Search for the cell housing the specified text and yield its [X, Y] center coordinate. 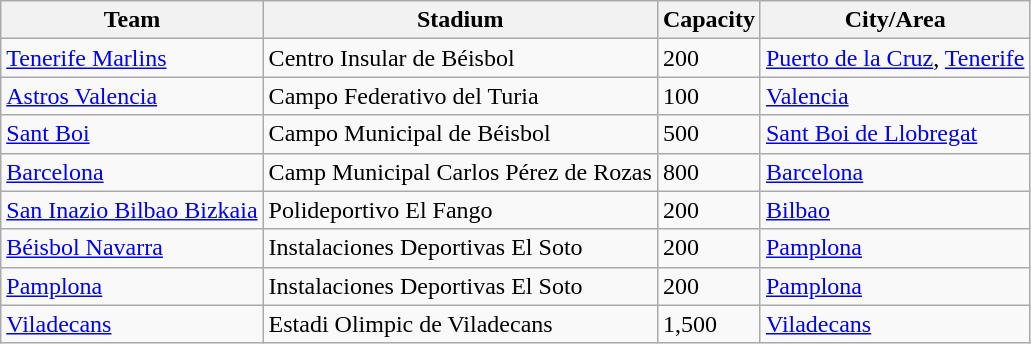
Campo Municipal de Béisbol [460, 134]
500 [708, 134]
100 [708, 96]
Centro Insular de Béisbol [460, 58]
Stadium [460, 20]
Béisbol Navarra [132, 248]
Sant Boi [132, 134]
Sant Boi de Llobregat [895, 134]
San Inazio Bilbao Bizkaia [132, 210]
Bilbao [895, 210]
Tenerife Marlins [132, 58]
Astros Valencia [132, 96]
City/Area [895, 20]
1,500 [708, 324]
Team [132, 20]
Capacity [708, 20]
Camp Municipal Carlos Pérez de Rozas [460, 172]
Valencia [895, 96]
Polideportivo El Fango [460, 210]
Campo Federativo del Turia [460, 96]
800 [708, 172]
Puerto de la Cruz, Tenerife [895, 58]
Estadi Olimpic de Viladecans [460, 324]
